From the cell containing the given text, extract its center point as [X, Y] coordinate. 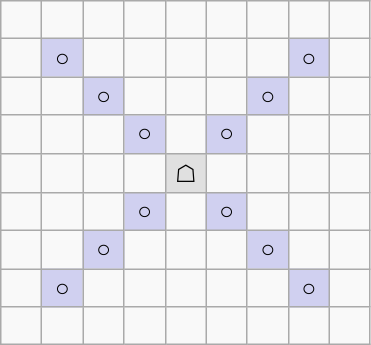
☖ [186, 173]
